Scan for the cell matching the given text and deliver its (x, y) coordinate at center. 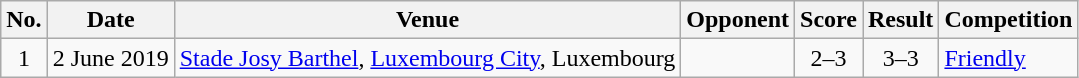
2–3 (829, 58)
Result (900, 20)
1 (24, 58)
Score (829, 20)
Stade Josy Barthel, Luxembourg City, Luxembourg (428, 58)
Opponent (738, 20)
3–3 (900, 58)
Friendly (1008, 58)
Date (110, 20)
2 June 2019 (110, 58)
Competition (1008, 20)
Venue (428, 20)
No. (24, 20)
